For the text-containing cell, return its midpoint in [x, y] coordinate format. 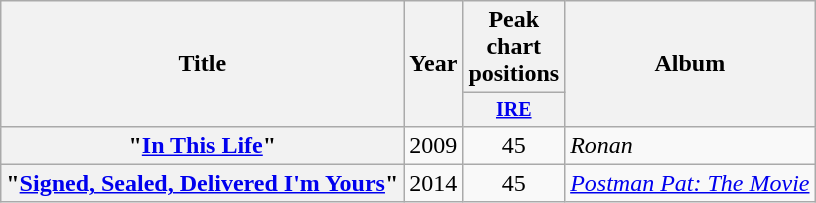
Album [690, 64]
Ronan [690, 145]
2009 [434, 145]
2014 [434, 183]
Year [434, 64]
Postman Pat: The Movie [690, 183]
IRE [514, 110]
Title [202, 64]
"In This Life" [202, 145]
"Signed, Sealed, Delivered I'm Yours" [202, 183]
Peak chart positions [514, 47]
